Pinpoint the cell where the given text exists, returning its [X, Y] midpoint coordinate. 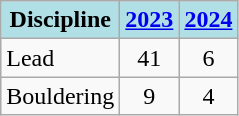
2023 [150, 20]
Bouldering [60, 96]
4 [208, 96]
Discipline [60, 20]
6 [208, 58]
41 [150, 58]
9 [150, 96]
Lead [60, 58]
2024 [208, 20]
